Extract the (x, y) coordinate from the center of the cell holding the provided text.  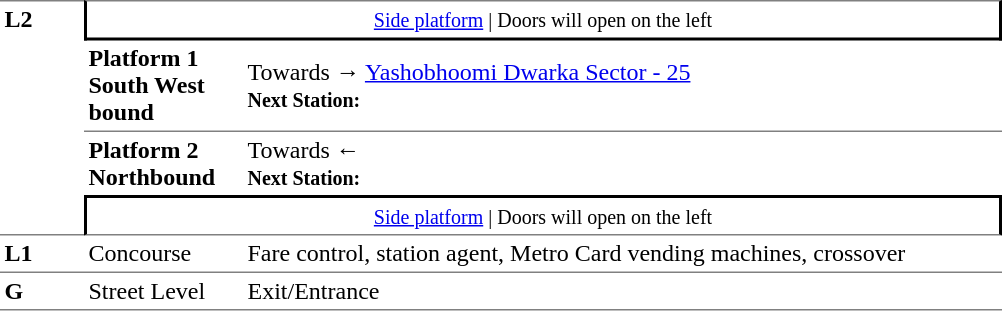
Exit/Entrance (622, 292)
Fare control, station agent, Metro Card vending machines, crossover (622, 254)
G (42, 292)
L2 (42, 118)
Street Level (164, 292)
Concourse (164, 254)
Platform 2Northbound (164, 164)
Platform 1South West bound (164, 86)
Towards ← Next Station: (622, 164)
L1 (42, 254)
Towards → Yashobhoomi Dwarka Sector - 25Next Station: (622, 86)
